Search for the cell housing the specified text and yield its (x, y) center coordinate. 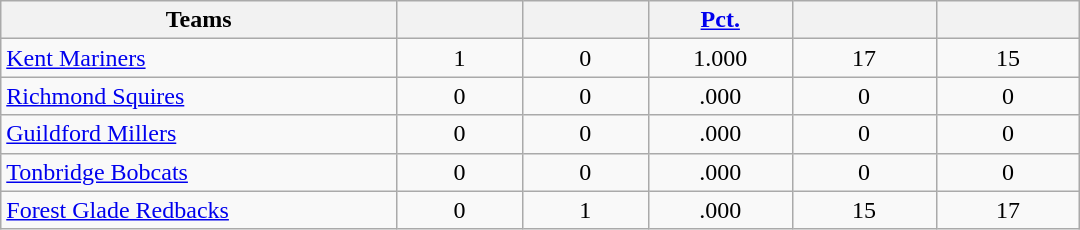
Teams (199, 20)
Kent Mariners (199, 58)
Pct. (720, 20)
Richmond Squires (199, 96)
Forest Glade Redbacks (199, 210)
Tonbridge Bobcats (199, 172)
Guildford Millers (199, 134)
1.000 (720, 58)
